Search for the cell housing the specified text and yield its [X, Y] center coordinate. 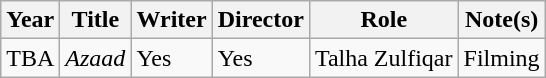
Director [260, 20]
Year [30, 20]
TBA [30, 58]
Role [384, 20]
Talha Zulfiqar [384, 58]
Title [96, 20]
Filming [502, 58]
Writer [172, 20]
Note(s) [502, 20]
Azaad [96, 58]
